Locate the cell with the specified text and output its [x, y] center coordinate. 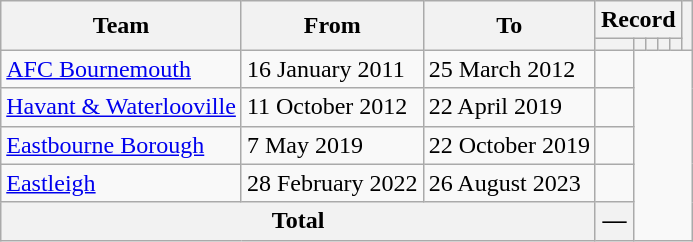
Eastbourne Borough [122, 145]
7 May 2019 [332, 145]
Havant & Waterlooville [122, 107]
16 January 2011 [332, 69]
Team [122, 26]
22 October 2019 [509, 145]
Total [298, 221]
11 October 2012 [332, 107]
To [509, 26]
From [332, 26]
28 February 2022 [332, 183]
AFC Bournemouth [122, 69]
Record [638, 20]
25 March 2012 [509, 69]
26 August 2023 [509, 183]
— [614, 221]
Eastleigh [122, 183]
22 April 2019 [509, 107]
